Locate the cell with the specified text and output its [x, y] center coordinate. 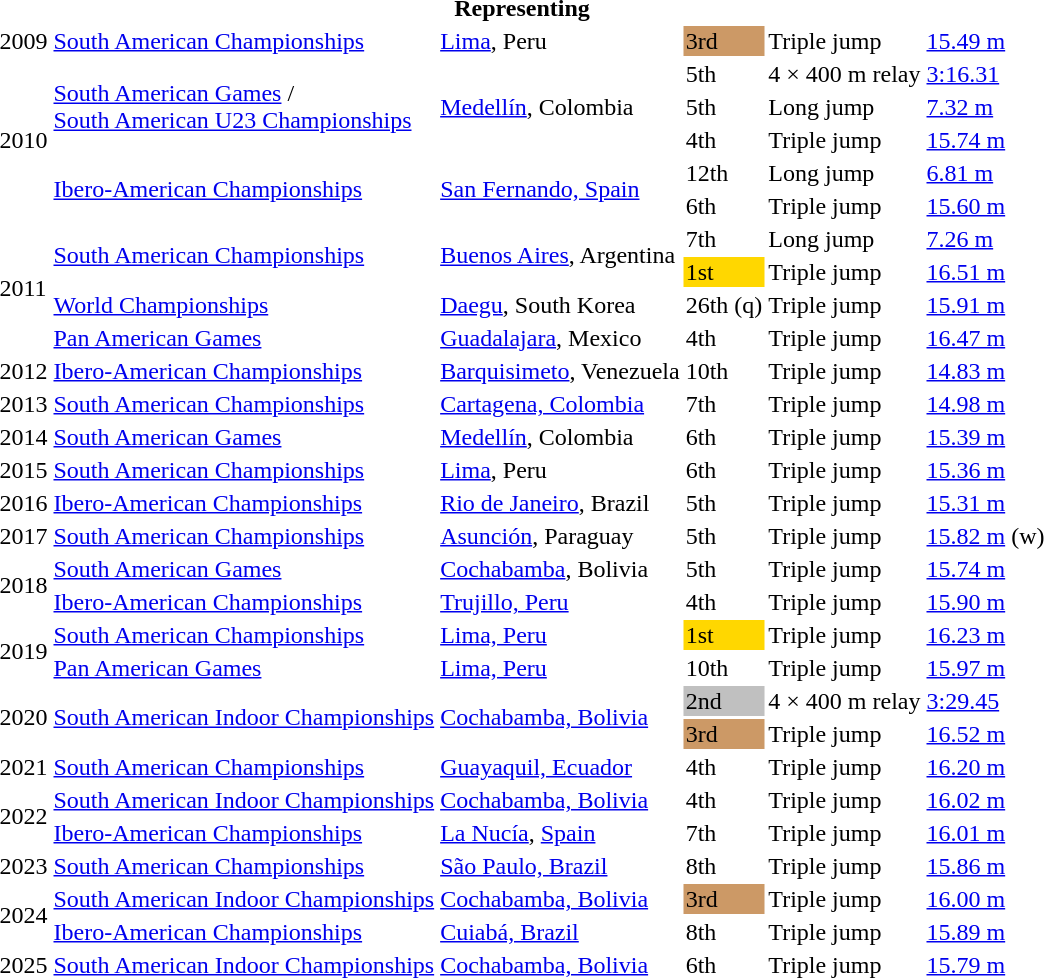
Asunción, Paraguay [560, 536]
Cartagena, Colombia [560, 404]
Guadalajara, Mexico [560, 338]
26th (q) [724, 305]
12th [724, 173]
Trujillo, Peru [560, 602]
La Nucía, Spain [560, 833]
World Championships [244, 305]
South American Games /South American U23 Championships [244, 107]
Daegu, South Korea [560, 305]
Guayaquil, Ecuador [560, 767]
Buenos Aires, Argentina [560, 256]
Rio de Janeiro, Brazil [560, 503]
2nd [724, 701]
Cuiabá, Brazil [560, 932]
São Paulo, Brazil [560, 866]
Barquisimeto, Venezuela [560, 371]
San Fernando, Spain [560, 190]
